Provide the [x, y] coordinate of the cell's center where the given text is located.  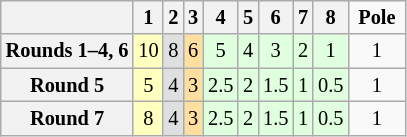
10 [148, 51]
Pole [376, 17]
Round 5 [68, 85]
Rounds 1–4, 6 [68, 51]
Round 7 [68, 118]
7 [303, 17]
